Provide the (x, y) coordinate of the cell's center where the given text is located.  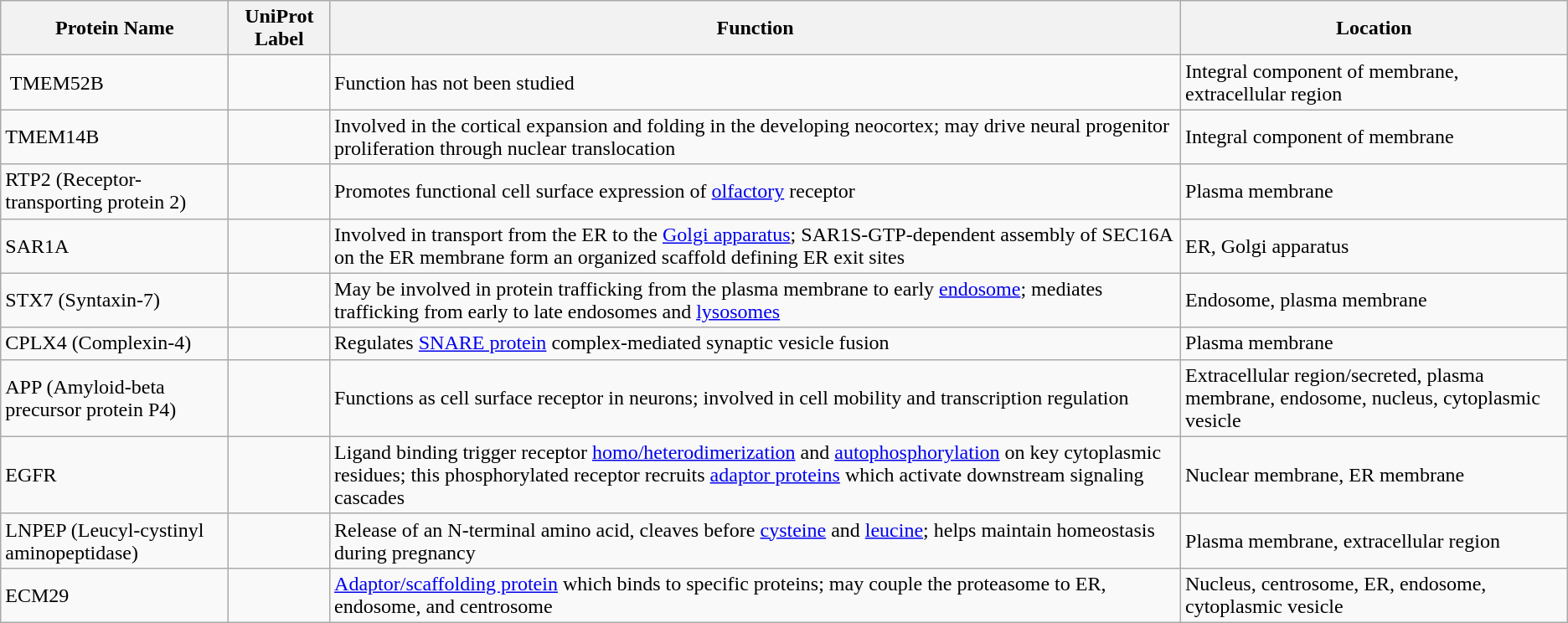
TMEM14B (115, 137)
LNPEP (Leucyl-cystinyl aminopeptidase) (115, 541)
CPLX4 (Complexin-4) (115, 343)
Protein Name (115, 28)
ER, Golgi apparatus (1375, 246)
UniProt Label (280, 28)
Integral component of membrane, extracellular region (1375, 82)
ECM29 (115, 595)
Nucleus, centrosome, ER, endosome, cytoplasmic vesicle (1375, 595)
SAR1A (115, 246)
STX7 (Syntaxin-7) (115, 300)
May be involved in protein trafficking from the plasma membrane to early endosome; mediates trafficking from early to late endosomes and lysosomes (756, 300)
Regulates SNARE protein complex-mediated synaptic vesicle fusion (756, 343)
Endosome, plasma membrane (1375, 300)
Function has not been studied (756, 82)
Involved in the cortical expansion and folding in the developing neocortex; may drive neural progenitor proliferation through nuclear translocation (756, 137)
Release of an N-terminal amino acid, cleaves before cysteine and leucine; helps maintain homeostasis during pregnancy (756, 541)
Location (1375, 28)
Extracellular region/secreted, plasma membrane, endosome, nucleus, cytoplasmic vesicle (1375, 398)
Plasma membrane, extracellular region (1375, 541)
Promotes functional cell surface expression of olfactory receptor (756, 191)
TMEM52B (115, 82)
Functions as cell surface receptor in neurons; involved in cell mobility and transcription regulation (756, 398)
Adaptor/scaffolding protein which binds to specific proteins; may couple the proteasome to ER, endosome, and centrosome (756, 595)
Integral component of membrane (1375, 137)
Nuclear membrane, ER membrane (1375, 475)
APP (Amyloid-beta precursor protein P4) (115, 398)
Function (756, 28)
EGFR (115, 475)
RTP2 (Receptor-transporting protein 2) (115, 191)
